For the text-containing cell, return its midpoint in [X, Y] coordinate format. 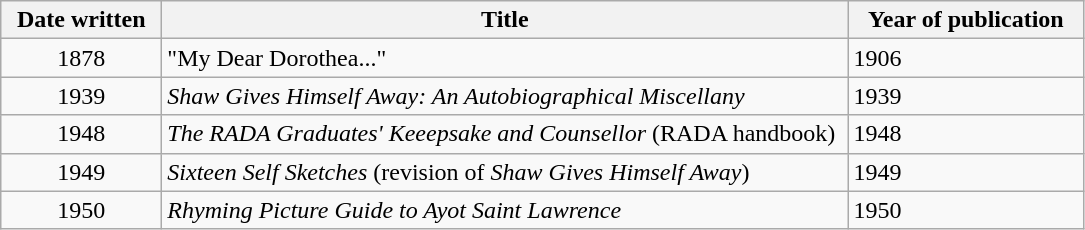
Date written [82, 20]
Shaw Gives Himself Away: An Autobiographical Miscellany [505, 96]
1906 [966, 58]
"My Dear Dorothea..." [505, 58]
1878 [82, 58]
Title [505, 20]
Rhyming Picture Guide to Ayot Saint Lawrence [505, 210]
The RADA Graduates' Keeepsake and Counsellor (RADA handbook) [505, 134]
Sixteen Self Sketches (revision of Shaw Gives Himself Away) [505, 172]
Year of publication [966, 20]
